Pinpoint the cell where the given text exists, returning its (x, y) midpoint coordinate. 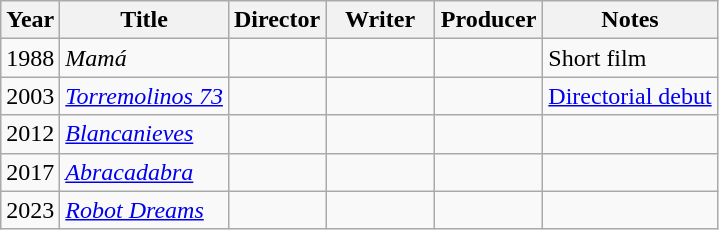
Torremolinos 73 (144, 96)
2012 (30, 134)
Notes (630, 20)
Mamá (144, 58)
Year (30, 20)
2023 (30, 210)
Director (276, 20)
Abracadabra (144, 172)
2003 (30, 96)
Robot Dreams (144, 210)
1988 (30, 58)
Writer (380, 20)
Producer (488, 20)
Title (144, 20)
2017 (30, 172)
Short film (630, 58)
Directorial debut (630, 96)
Blancanieves (144, 134)
